Locate the cell with the specified text and output its (x, y) center coordinate. 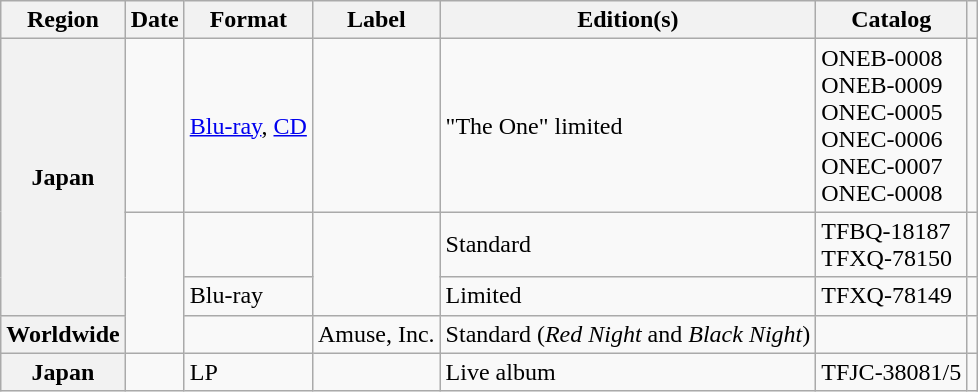
TFXQ-78149 (892, 296)
Limited (628, 296)
Format (248, 20)
ONEB-0008ONEB-0009ONEC-0005ONEC-0006ONEC-0007ONEC-0008 (892, 126)
Worldwide (63, 334)
"The One" limited (628, 126)
Catalog (892, 20)
TFJC-38081/5 (892, 372)
Date (154, 20)
Label (376, 20)
Amuse, Inc. (376, 334)
Blu-ray (248, 296)
Standard (Red Night and Black Night) (628, 334)
Standard (628, 244)
LP (248, 372)
Live album (628, 372)
Blu-ray, CD (248, 126)
Edition(s) (628, 20)
Region (63, 20)
TFBQ-18187TFXQ-78150 (892, 244)
